Capture the cell that displays the provided text and extract its [X, Y] central coordinate. 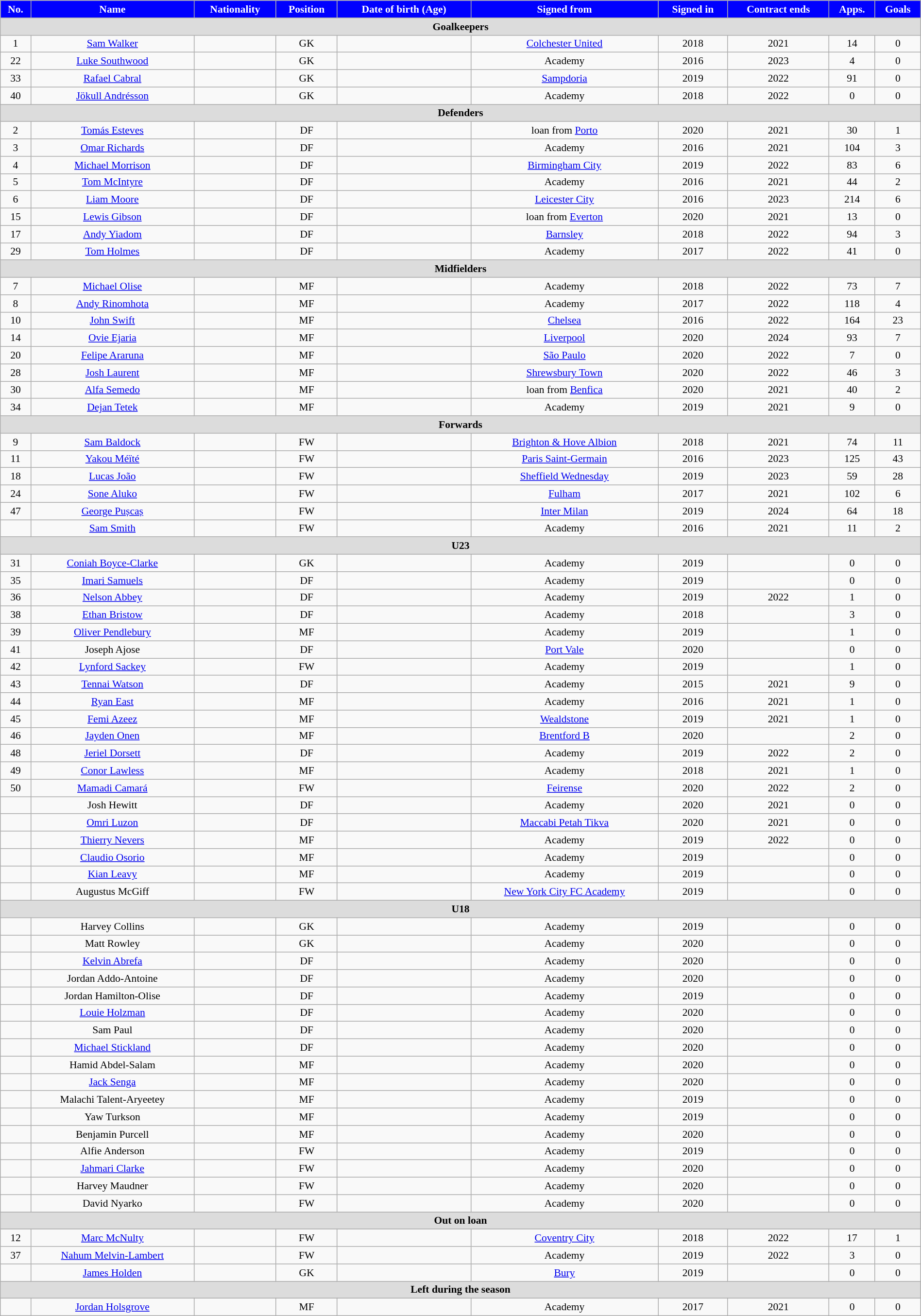
Maccabi Petah Tikva [564, 823]
15 [16, 217]
Port Vale [564, 649]
20 [16, 356]
2015 [693, 684]
91 [852, 79]
James Holden [112, 1273]
Brighton & Hove Albion [564, 442]
George Pușcaș [112, 511]
49 [16, 771]
74 [852, 442]
73 [852, 286]
10 [16, 321]
Name [112, 9]
Jordan Addo-Antoine [112, 978]
Sam Baldock [112, 442]
Nationality [235, 9]
Yakou Méïté [112, 459]
Sone Aluko [112, 494]
125 [852, 459]
50 [16, 788]
Tom Holmes [112, 252]
33 [16, 79]
Omar Richards [112, 148]
loan from Everton [564, 217]
Jahmari Clarke [112, 1169]
Liam Moore [112, 200]
Louie Holzman [112, 1013]
Lewis Gibson [112, 217]
Contract ends [778, 9]
Forwards [460, 425]
Apps. [852, 9]
Jeriel Dorsett [112, 753]
Coniah Boyce-Clarke [112, 563]
Goalkeepers [460, 27]
31 [16, 563]
23 [898, 321]
Claudio Osorio [112, 857]
loan from Benfica [564, 390]
Jayden Onen [112, 736]
Matt Rowley [112, 944]
47 [16, 511]
5 [16, 182]
Signed in [693, 9]
Liverpool [564, 338]
37 [16, 1255]
118 [852, 304]
Left during the season [460, 1290]
94 [852, 234]
New York City FC Academy [564, 892]
83 [852, 165]
42 [16, 667]
Dejan Tetek [112, 408]
Shrewsbury Town [564, 373]
Michael Morrison [112, 165]
34 [16, 408]
Colchester United [564, 44]
Barnsley [564, 234]
29 [16, 252]
Hamid Abdel-Salam [112, 1065]
Felipe Araruna [112, 356]
Malachi Talent-Aryeetey [112, 1100]
Sam Smith [112, 529]
Midfielders [460, 269]
Kian Leavy [112, 874]
Chelsea [564, 321]
102 [852, 494]
Tennai Watson [112, 684]
Fulham [564, 494]
Joseph Ajose [112, 649]
12 [16, 1238]
Leicester City [564, 200]
Ovie Ejaria [112, 338]
Sam Walker [112, 44]
Harvey Maudner [112, 1186]
Yaw Turkson [112, 1117]
Inter Milan [564, 511]
Oliver Pendlebury [112, 632]
Sheffield Wednesday [564, 477]
Augustus McGiff [112, 892]
Birmingham City [564, 165]
Lucas João [112, 477]
Sampdoria [564, 79]
8 [16, 304]
64 [852, 511]
Ethan Bristow [112, 615]
Sam Paul [112, 1030]
Out on loan [460, 1221]
Josh Hewitt [112, 805]
Thierry Nevers [112, 840]
Brentford B [564, 736]
104 [852, 148]
Defenders [460, 113]
Coventry City [564, 1238]
Michael Stickland [112, 1048]
Ryan East [112, 701]
David Nyarko [112, 1203]
loan from Porto [564, 131]
35 [16, 581]
Lynford Sackey [112, 667]
Rafael Cabral [112, 79]
Paris Saint-Germain [564, 459]
59 [852, 477]
São Paulo [564, 356]
Position [307, 9]
Jordan Hamilton-Olise [112, 996]
U18 [460, 909]
Jökull Andrésson [112, 96]
Alfa Semedo [112, 390]
39 [16, 632]
Date of birth (Age) [404, 9]
Andy Rinomhota [112, 304]
Tom McIntyre [112, 182]
214 [852, 200]
Omri Luzon [112, 823]
164 [852, 321]
Goals [898, 9]
13 [852, 217]
Alfie Anderson [112, 1151]
Wealdstone [564, 719]
Signed from [564, 9]
Benjamin Purcell [112, 1134]
Jordan Holsgrove [112, 1307]
Marc McNulty [112, 1238]
36 [16, 598]
Luke Southwood [112, 61]
Andy Yiadom [112, 234]
Harvey Collins [112, 926]
22 [16, 61]
Conor Lawless [112, 771]
Kelvin Abrefa [112, 961]
Imari Samuels [112, 581]
Mamadi Camará [112, 788]
Feirense [564, 788]
Josh Laurent [112, 373]
Bury [564, 1273]
45 [16, 719]
Jack Senga [112, 1082]
48 [16, 753]
38 [16, 615]
Nahum Melvin-Lambert [112, 1255]
U23 [460, 546]
Tomás Esteves [112, 131]
Femi Azeez [112, 719]
Michael Olise [112, 286]
Nelson Abbey [112, 598]
John Swift [112, 321]
No. [16, 9]
93 [852, 338]
24 [16, 494]
